From the cell containing the given text, extract its center point as (X, Y) coordinate. 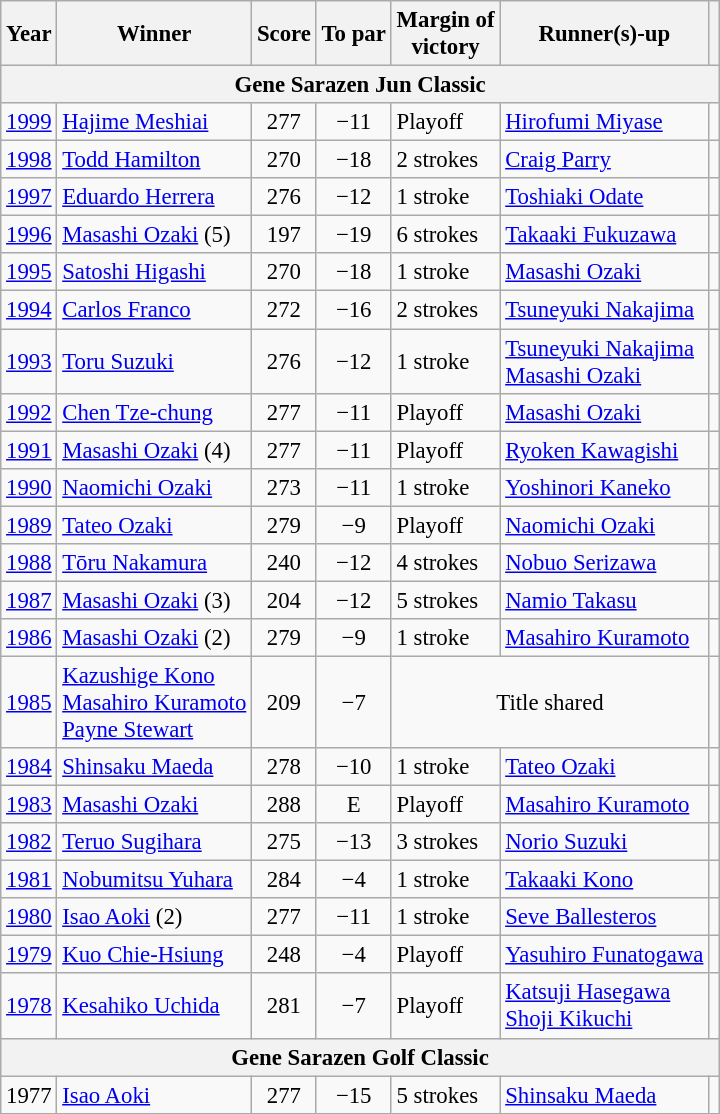
Seve Ballesteros (604, 917)
Title shared (550, 702)
275 (284, 842)
Masashi Ozaki (3) (154, 600)
197 (284, 235)
240 (284, 563)
288 (284, 805)
Takaaki Kono (604, 880)
209 (284, 702)
1978 (29, 1006)
1998 (29, 160)
6 strokes (446, 235)
Gene Sarazen Jun Classic (360, 85)
Winner (154, 34)
Tsuneyuki Nakajima Masashi Ozaki (604, 362)
Namio Takasu (604, 600)
1985 (29, 702)
Takaaki Fukuzawa (604, 235)
1986 (29, 638)
1987 (29, 600)
−19 (354, 235)
Margin ofvictory (446, 34)
Kazushige Kono Masahiro Kuramoto Payne Stewart (154, 702)
248 (284, 955)
1979 (29, 955)
Craig Parry (604, 160)
Masashi Ozaki (5) (154, 235)
Ryoken Kawagishi (604, 450)
−16 (354, 310)
Todd Hamilton (154, 160)
3 strokes (446, 842)
1996 (29, 235)
Tōru Nakamura (154, 563)
Yasuhiro Funatogawa (604, 955)
Nobumitsu Yuhara (154, 880)
1977 (29, 1095)
1989 (29, 525)
−13 (354, 842)
Chen Tze-chung (154, 412)
−10 (354, 767)
278 (284, 767)
1980 (29, 917)
Toru Suzuki (154, 362)
To par (354, 34)
1981 (29, 880)
Runner(s)-up (604, 34)
Masashi Ozaki (4) (154, 450)
273 (284, 487)
Toshiaki Odate (604, 197)
1992 (29, 412)
Nobuo Serizawa (604, 563)
Teruo Sugihara (154, 842)
Satoshi Higashi (154, 273)
1994 (29, 310)
Isao Aoki (2) (154, 917)
Score (284, 34)
Kesahiko Uchida (154, 1006)
1993 (29, 362)
1991 (29, 450)
Norio Suzuki (604, 842)
E (354, 805)
Isao Aoki (154, 1095)
284 (284, 880)
1995 (29, 273)
Carlos Franco (154, 310)
1997 (29, 197)
Eduardo Herrera (154, 197)
1983 (29, 805)
204 (284, 600)
Year (29, 34)
Hirofumi Miyase (604, 122)
Katsuji Hasegawa Shoji Kikuchi (604, 1006)
Hajime Meshiai (154, 122)
1984 (29, 767)
1988 (29, 563)
1999 (29, 122)
Yoshinori Kaneko (604, 487)
272 (284, 310)
−15 (354, 1095)
Tsuneyuki Nakajima (604, 310)
1982 (29, 842)
4 strokes (446, 563)
281 (284, 1006)
1990 (29, 487)
Masashi Ozaki (2) (154, 638)
Gene Sarazen Golf Classic (360, 1057)
Kuo Chie-Hsiung (154, 955)
